Return the [X, Y] coordinate for the center point of the cell that contains the specified text.  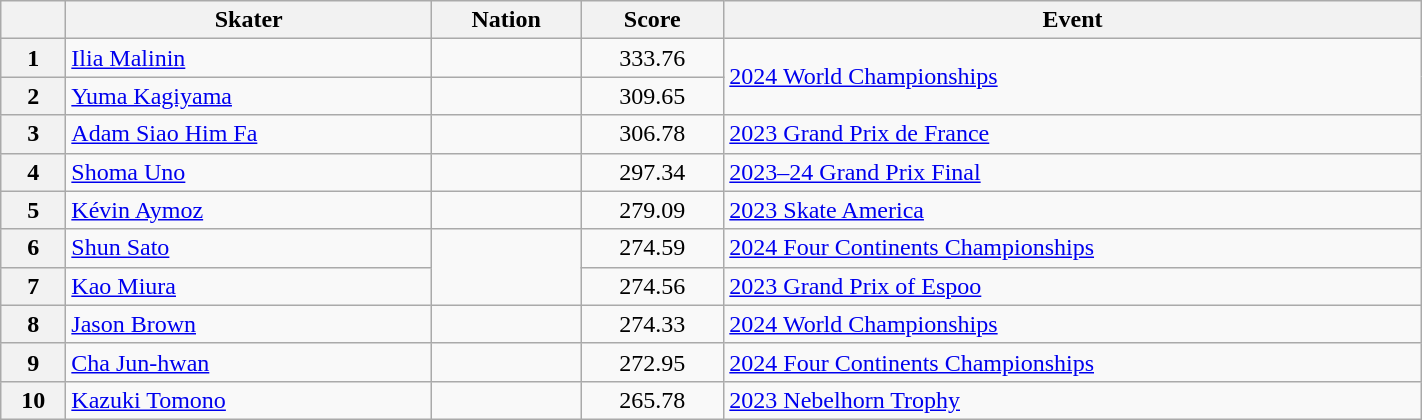
Adam Siao Him Fa [249, 134]
279.09 [652, 210]
Jason Brown [249, 324]
272.95 [652, 362]
4 [34, 172]
Kévin Aymoz [249, 210]
274.33 [652, 324]
274.59 [652, 248]
Shoma Uno [249, 172]
2023 Skate America [1072, 210]
8 [34, 324]
Score [652, 20]
333.76 [652, 58]
10 [34, 400]
2023–24 Grand Prix Final [1072, 172]
274.56 [652, 286]
309.65 [652, 96]
6 [34, 248]
Shun Sato [249, 248]
1 [34, 58]
306.78 [652, 134]
Skater [249, 20]
Kazuki Tomono [249, 400]
Event [1072, 20]
7 [34, 286]
265.78 [652, 400]
Nation [506, 20]
2 [34, 96]
Kao Miura [249, 286]
297.34 [652, 172]
2023 Grand Prix of Espoo [1072, 286]
Yuma Kagiyama [249, 96]
3 [34, 134]
5 [34, 210]
2023 Nebelhorn Trophy [1072, 400]
Cha Jun-hwan [249, 362]
9 [34, 362]
Ilia Malinin [249, 58]
2023 Grand Prix de France [1072, 134]
